Extract the [X, Y] coordinate from the center of the cell holding the provided text.  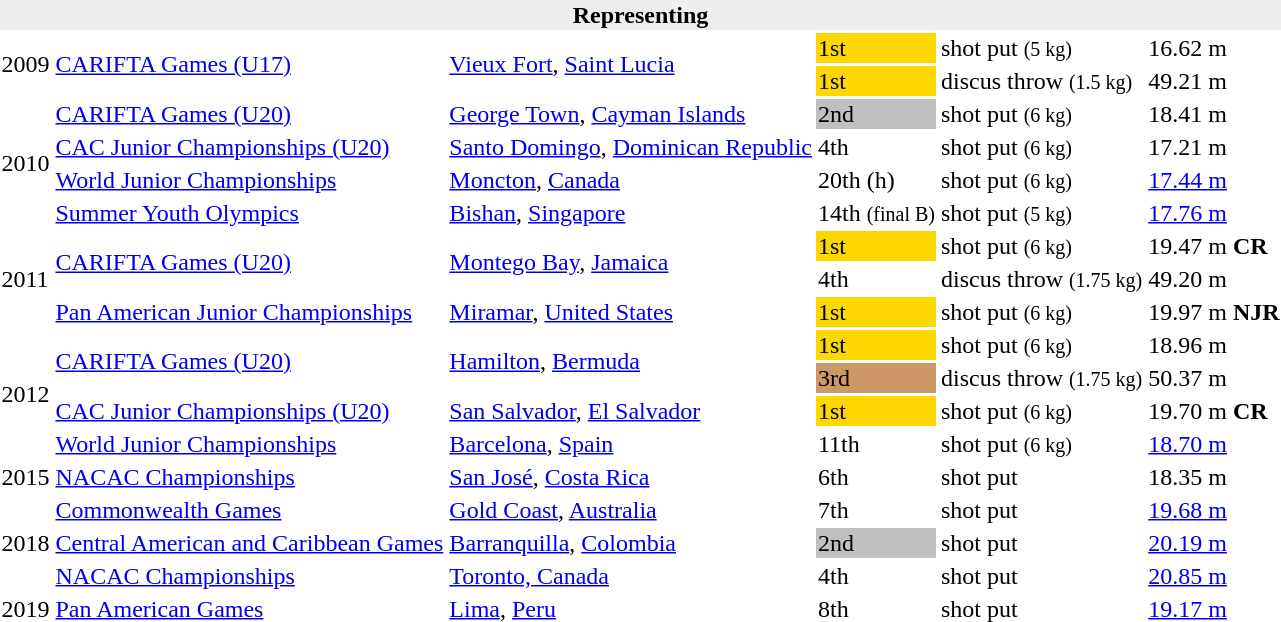
Vieux Fort, Saint Lucia [631, 64]
Bishan, Singapore [631, 213]
2015 [26, 477]
19.68 m [1214, 510]
George Town, Cayman Islands [631, 114]
2018 [26, 543]
2012 [26, 394]
20.85 m [1214, 576]
18.35 m [1214, 477]
16.62 m [1214, 48]
Commonwealth Games [250, 510]
14th (final B) [876, 213]
19.70 m CR [1214, 411]
20.19 m [1214, 543]
San José, Costa Rica [631, 477]
2009 [26, 64]
49.21 m [1214, 81]
2011 [26, 279]
18.41 m [1214, 114]
20th (h) [876, 180]
17.76 m [1214, 213]
Moncton, Canada [631, 180]
Summer Youth Olympics [250, 213]
Representing [640, 15]
Central American and Caribbean Games [250, 543]
Santo Domingo, Dominican Republic [631, 147]
Montego Bay, Jamaica [631, 262]
11th [876, 444]
Miramar, United States [631, 312]
CARIFTA Games (U17) [250, 64]
19.97 m NJR [1214, 312]
Hamilton, Bermuda [631, 362]
19.47 m CR [1214, 246]
18.96 m [1214, 345]
Barcelona, Spain [631, 444]
San Salvador, El Salvador [631, 411]
7th [876, 510]
Gold Coast, Australia [631, 510]
2010 [26, 164]
17.44 m [1214, 180]
17.21 m [1214, 147]
Toronto, Canada [631, 576]
18.70 m [1214, 444]
6th [876, 477]
Pan American Junior Championships [250, 312]
3rd [876, 378]
50.37 m [1214, 378]
discus throw (1.5 kg) [1041, 81]
Barranquilla, Colombia [631, 543]
49.20 m [1214, 279]
